Identify which cell holds the provided text, then report its (X, Y) central coordinate. 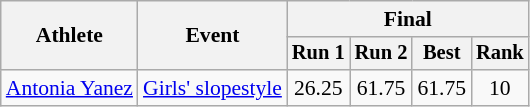
Run 1 (318, 54)
10 (500, 88)
Best (442, 54)
26.25 (318, 88)
Run 2 (382, 54)
Girls' slopestyle (212, 88)
Athlete (70, 36)
Rank (500, 54)
Event (212, 36)
Final (408, 19)
Antonia Yanez (70, 88)
